Scan for the cell matching the given text and deliver its [X, Y] coordinate at center. 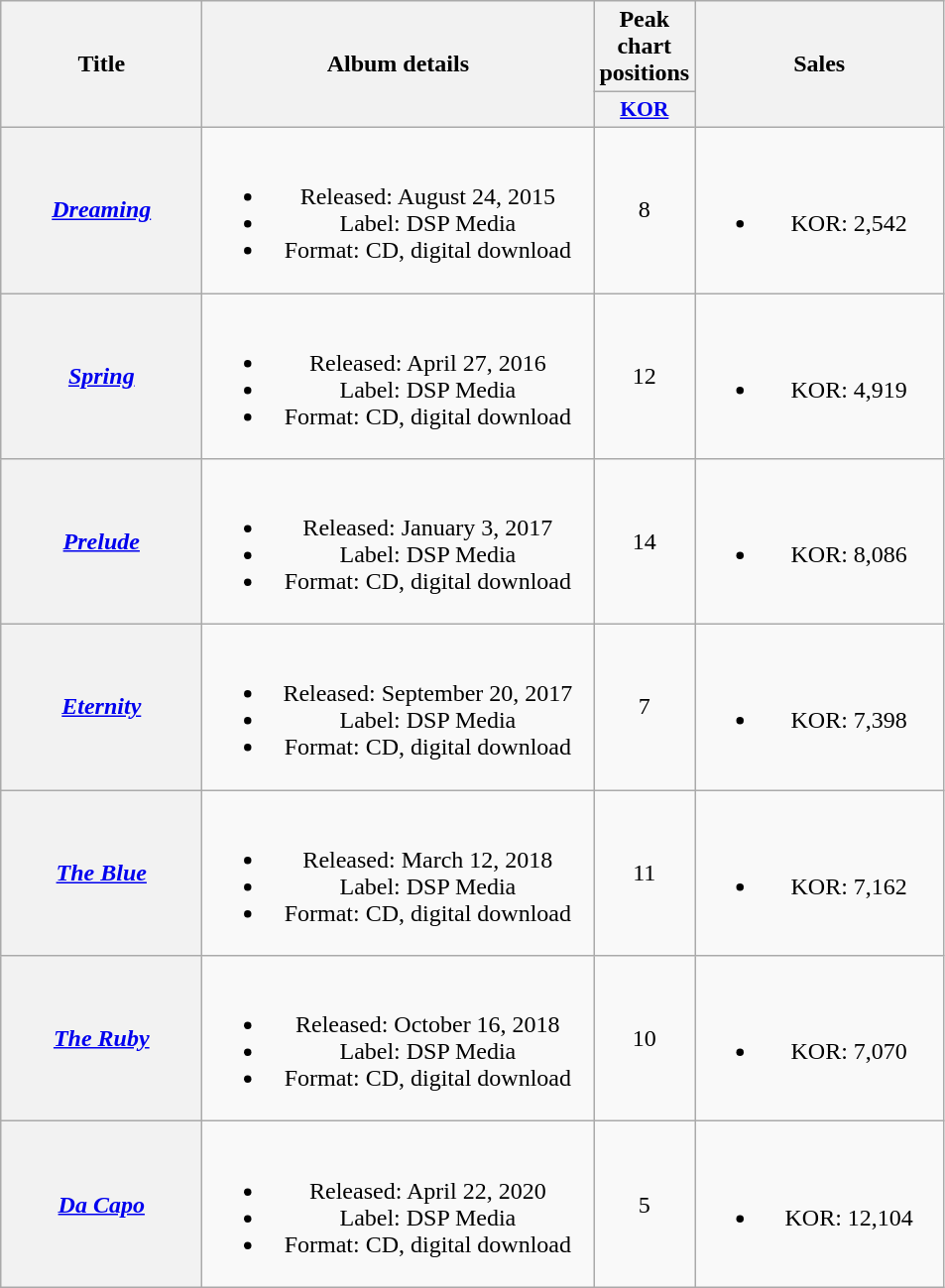
KOR: 4,919 [819, 377]
KOR: 2,542 [819, 210]
10 [645, 1039]
14 [645, 541]
Eternity [101, 708]
Sales [819, 64]
KOR: 8,086 [819, 541]
12 [645, 377]
Released: September 20, 2017Label: DSP MediaFormat: CD, digital download [399, 708]
KOR [645, 110]
Released: August 24, 2015Label: DSP MediaFormat: CD, digital download [399, 210]
Da Capo [101, 1204]
Album details [399, 64]
Dreaming [101, 210]
The Blue [101, 873]
Title [101, 64]
Released: April 22, 2020Label: DSP MediaFormat: CD, digital download [399, 1204]
Released: October 16, 2018Label: DSP MediaFormat: CD, digital download [399, 1039]
11 [645, 873]
Released: April 27, 2016Label: DSP MediaFormat: CD, digital download [399, 377]
7 [645, 708]
KOR: 7,398 [819, 708]
Released: March 12, 2018Label: DSP MediaFormat: CD, digital download [399, 873]
8 [645, 210]
Spring [101, 377]
5 [645, 1204]
KOR: 7,162 [819, 873]
Peak chart positions [645, 47]
KOR: 12,104 [819, 1204]
The Ruby [101, 1039]
Prelude [101, 541]
Released: January 3, 2017Label: DSP MediaFormat: CD, digital download [399, 541]
KOR: 7,070 [819, 1039]
